Provide the [x, y] coordinate of the cell's center where the given text is located.  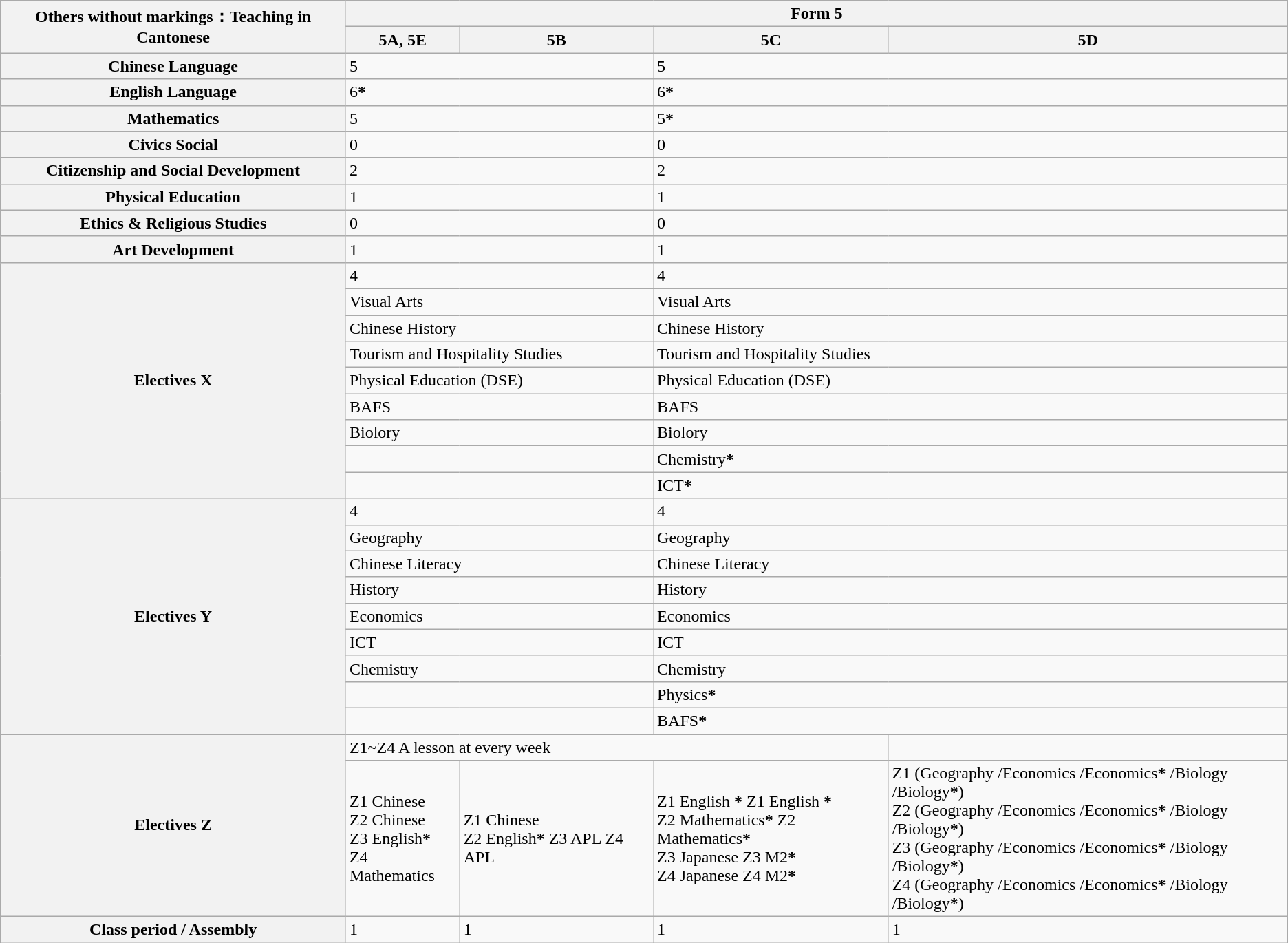
Electives Y [173, 617]
Others without markings：Teaching in Cantonese [173, 27]
Form 5 [816, 14]
Z1 ChineseZ2 English* Z3 APL Z4 APL [556, 838]
Citizenship and Social Development [173, 171]
Electives Z [173, 825]
Art Development [173, 249]
5B [556, 40]
Chinese Language [173, 66]
ICT* [971, 485]
5C [771, 40]
Chemistry* [971, 459]
Physics* [971, 695]
Ethics & Religious Studies [173, 223]
Z1 English * Z1 English *Z2 Mathematics* Z2 Mathematics*Z3 Japanese Z3 M2*Z4 Japanese Z4 M2* [771, 838]
Civics Social [173, 145]
English Language [173, 92]
Mathematics [173, 118]
Z1 ChineseZ2 ChineseZ3 English*Z4 Mathematics [402, 838]
Z1~Z4 A lesson at every week [616, 747]
5* [971, 118]
5D [1088, 40]
Physical Education [173, 197]
BAFS* [971, 721]
Electives X [173, 380]
5A, 5E [402, 40]
Class period / Assembly [173, 930]
